For the text-containing cell, return its midpoint in [x, y] coordinate format. 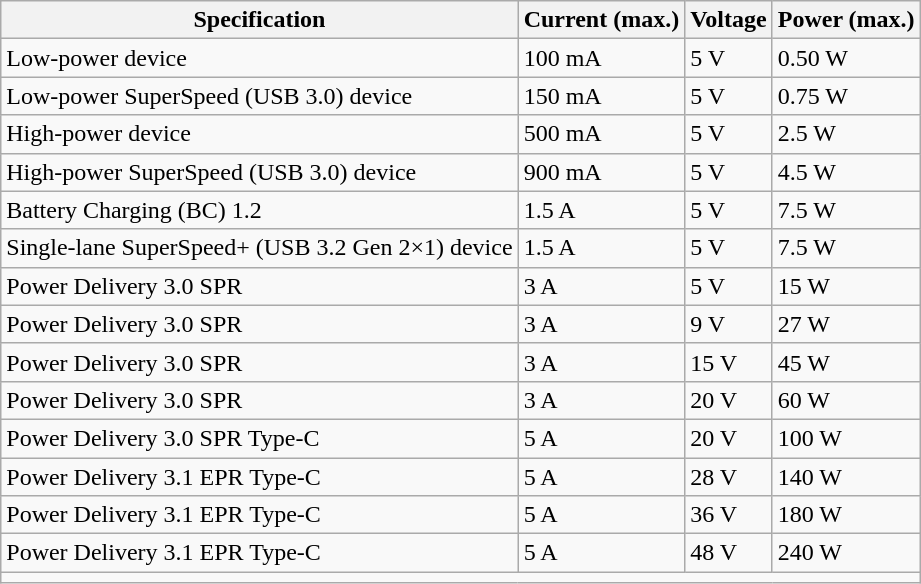
36 V [729, 515]
Battery Charging (BC) 1.2 [260, 210]
0.50 W [846, 58]
Single-lane SuperSpeed+ (USB 3.2 Gen 2×1) device [260, 248]
Power (max.) [846, 20]
15 V [729, 362]
27 W [846, 324]
180 W [846, 515]
900 mA [602, 172]
60 W [846, 400]
48 V [729, 553]
500 mA [602, 134]
Current (max.) [602, 20]
240 W [846, 553]
100 W [846, 438]
Low-power SuperSpeed (USB 3.0) device [260, 96]
2.5 W [846, 134]
15 W [846, 286]
Specification [260, 20]
9 V [729, 324]
140 W [846, 477]
High-power SuperSpeed (USB 3.0) device [260, 172]
45 W [846, 362]
Low-power device [260, 58]
150 mA [602, 96]
Voltage [729, 20]
100 mA [602, 58]
28 V [729, 477]
Power Delivery 3.0 SPR Type-C [260, 438]
4.5 W [846, 172]
High-power device [260, 134]
0.75 W [846, 96]
